From the cell containing the given text, extract its center point as [x, y] coordinate. 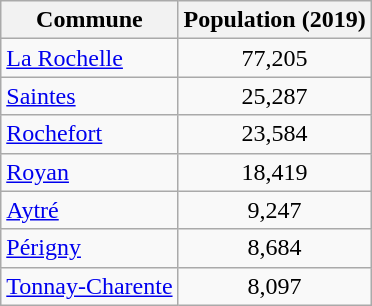
La Rochelle [90, 58]
9,247 [274, 210]
Saintes [90, 96]
Rochefort [90, 134]
25,287 [274, 96]
77,205 [274, 58]
Royan [90, 172]
Périgny [90, 248]
18,419 [274, 172]
Aytré [90, 210]
Tonnay-Charente [90, 286]
Commune [90, 20]
8,684 [274, 248]
23,584 [274, 134]
Population (2019) [274, 20]
8,097 [274, 286]
